Locate the cell with the specified text and output its (x, y) center coordinate. 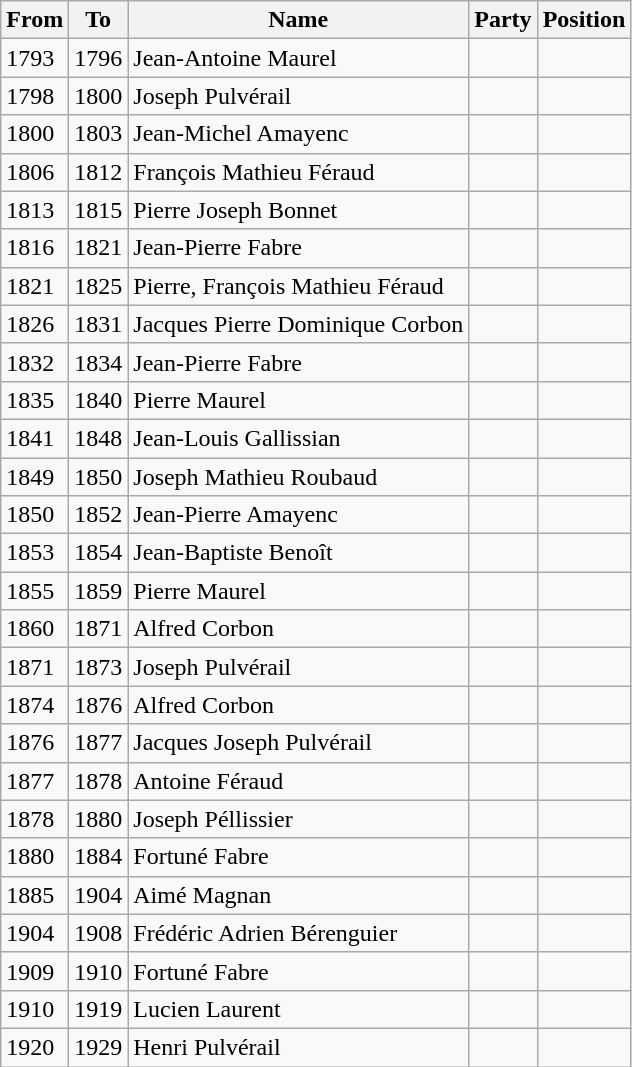
1860 (35, 629)
Antoine Féraud (298, 781)
1884 (98, 857)
1832 (35, 362)
1815 (98, 210)
1835 (35, 400)
From (35, 20)
1852 (98, 515)
1816 (35, 248)
Pierre Joseph Bonnet (298, 210)
1798 (35, 96)
To (98, 20)
1831 (98, 324)
1908 (98, 933)
1806 (35, 172)
1796 (98, 58)
1803 (98, 134)
Joseph Péllissier (298, 819)
Pierre, François Mathieu Féraud (298, 286)
Lucien Laurent (298, 1009)
1826 (35, 324)
Henri Pulvérail (298, 1047)
1873 (98, 667)
Position (584, 20)
Aimé Magnan (298, 895)
Jean-Michel Amayenc (298, 134)
Jacques Pierre Dominique Corbon (298, 324)
1848 (98, 438)
Jacques Joseph Pulvérail (298, 743)
Joseph Mathieu Roubaud (298, 477)
1854 (98, 553)
Party (503, 20)
1909 (35, 971)
1859 (98, 591)
1853 (35, 553)
Jean-Baptiste Benoît (298, 553)
Jean-Pierre Amayenc (298, 515)
Jean-Louis Gallissian (298, 438)
François Mathieu Féraud (298, 172)
1849 (35, 477)
Jean-Antoine Maurel (298, 58)
1885 (35, 895)
1929 (98, 1047)
1793 (35, 58)
1874 (35, 705)
1855 (35, 591)
1919 (98, 1009)
1841 (35, 438)
1812 (98, 172)
1813 (35, 210)
1920 (35, 1047)
1834 (98, 362)
Frédéric Adrien Bérenguier (298, 933)
Name (298, 20)
1840 (98, 400)
1825 (98, 286)
